Return the (X, Y) coordinate for the center point of the cell that contains the specified text.  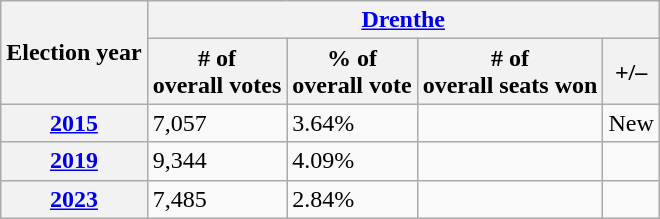
4.09% (352, 161)
# ofoverall seats won (510, 72)
% ofoverall vote (352, 72)
# ofoverall votes (217, 72)
Election year (74, 52)
9,344 (217, 161)
2023 (74, 199)
2.84% (352, 199)
7,485 (217, 199)
2019 (74, 161)
New (631, 123)
3.64% (352, 123)
+/– (631, 72)
7,057 (217, 123)
Drenthe (403, 20)
2015 (74, 123)
